Detect which cell encompasses the target text, then output its [x, y] center coordinate. 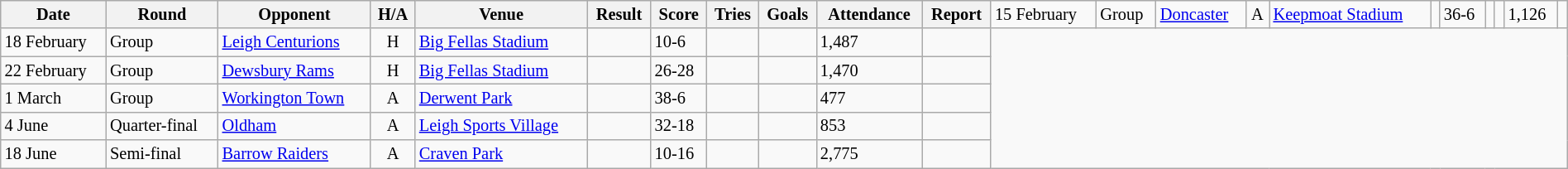
Barrow Raiders [294, 154]
Venue [501, 14]
477 [869, 98]
Leigh Sports Village [501, 126]
22 February [53, 70]
Date [53, 14]
Tries [733, 14]
18 June [53, 154]
26-28 [679, 70]
Round [162, 14]
Workington Town [294, 98]
Semi-final [162, 154]
4 June [53, 126]
Leigh Centurions [294, 42]
1,126 [1532, 14]
Keepmoat Stadium [1350, 14]
Craven Park [501, 154]
Dewsbury Rams [294, 70]
853 [869, 126]
Opponent [294, 14]
Oldham [294, 126]
18 February [53, 42]
Result [619, 14]
Derwent Park [501, 98]
15 February [1044, 14]
Score [679, 14]
1,487 [869, 42]
H/A [393, 14]
Report [956, 14]
32-18 [679, 126]
Quarter-final [162, 126]
Attendance [869, 14]
Doncaster [1201, 14]
10-6 [679, 42]
1,470 [869, 70]
Goals [787, 14]
36-6 [1462, 14]
38-6 [679, 98]
1 March [53, 98]
2,775 [869, 154]
10-16 [679, 154]
